Extract the [X, Y] coordinate from the center of the cell holding the provided text.  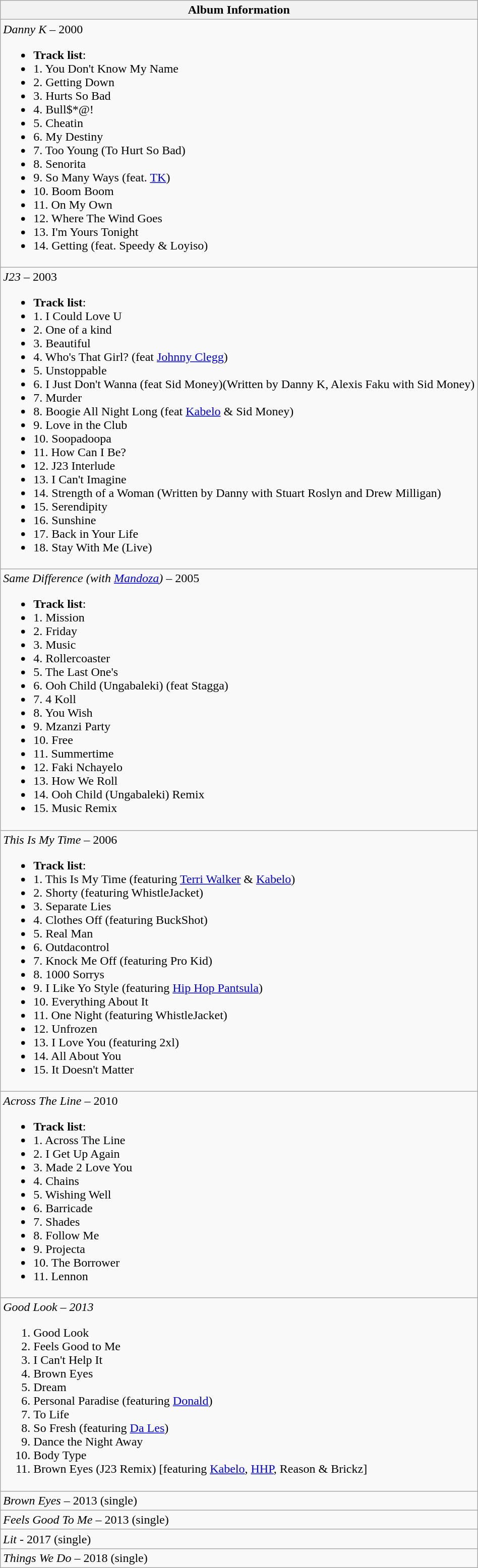
Things We Do – 2018 (single) [239, 1558]
Brown Eyes – 2013 (single) [239, 1500]
Feels Good To Me – 2013 (single) [239, 1520]
Lit - 2017 (single) [239, 1539]
Album Information [239, 10]
